Determine the (x, y) coordinate at the center of the cell enclosing the given text.  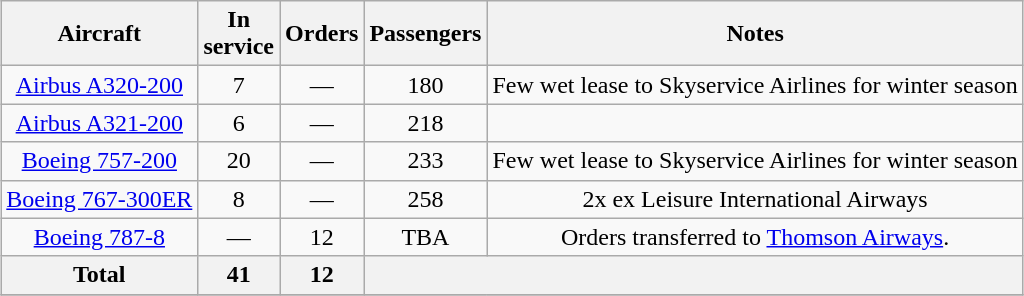
258 (426, 199)
6 (239, 123)
Total (100, 275)
20 (239, 161)
Orders (322, 34)
218 (426, 123)
Airbus A321-200 (100, 123)
41 (239, 275)
In service (239, 34)
TBA (426, 237)
180 (426, 85)
8 (239, 199)
Passengers (426, 34)
233 (426, 161)
2x ex Leisure International Airways (755, 199)
Notes (755, 34)
Boeing 767-300ER (100, 199)
Boeing 757-200 (100, 161)
Aircraft (100, 34)
Airbus A320-200 (100, 85)
Orders transferred to Thomson Airways. (755, 237)
Boeing 787-8 (100, 237)
7 (239, 85)
